Output the [x, y] coordinate of the center of the cell containing the given text.  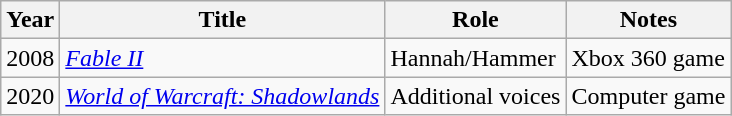
Title [222, 20]
Role [476, 20]
Notes [648, 20]
Xbox 360 game [648, 58]
Additional voices [476, 96]
Fable II [222, 58]
Year [30, 20]
2020 [30, 96]
Computer game [648, 96]
2008 [30, 58]
World of Warcraft: Shadowlands [222, 96]
Hannah/Hammer [476, 58]
